From the cell containing the given text, extract its center point as [X, Y] coordinate. 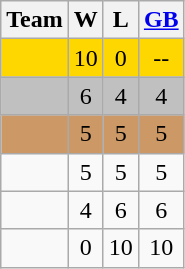
Team [35, 20]
-- [161, 58]
GB [161, 20]
W [86, 20]
L [120, 20]
